Capture the cell that displays the provided text and extract its (X, Y) central coordinate. 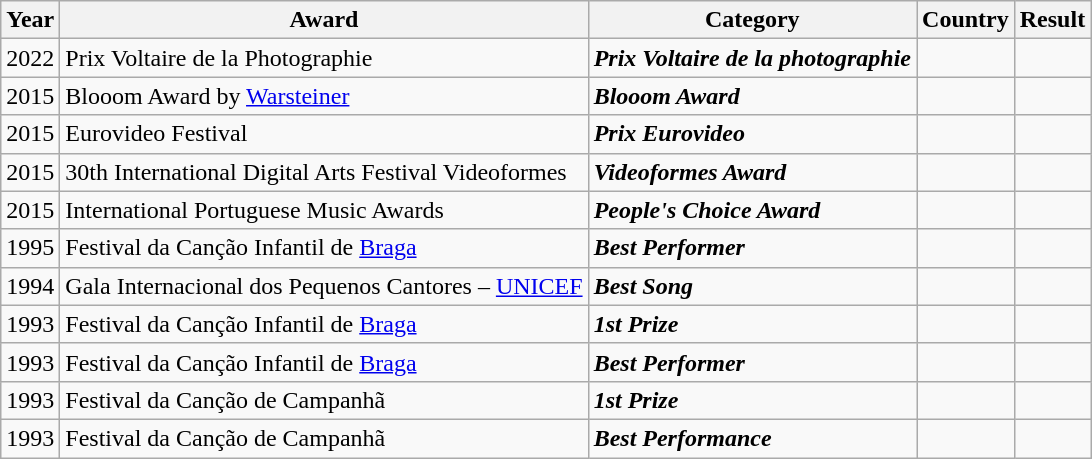
Country (966, 20)
Prix Voltaire de la photographie (752, 58)
1994 (30, 286)
Gala Internacional dos Pequenos Cantores – UNICEF (324, 286)
Year (30, 20)
Category (752, 20)
Prix Voltaire de la Photographie (324, 58)
2022 (30, 58)
Award (324, 20)
Result (1052, 20)
International Portuguese Music Awards (324, 210)
30th International Digital Arts Festival Videoformes (324, 172)
Blooom Award (752, 96)
Videoformes Award (752, 172)
People's Choice Award (752, 210)
Eurovideo Festival (324, 134)
Best Performance (752, 438)
Blooom Award by Warsteiner (324, 96)
1995 (30, 248)
Best Song (752, 286)
Prix Eurovideo (752, 134)
